For the text-containing cell, return its midpoint in (x, y) coordinate format. 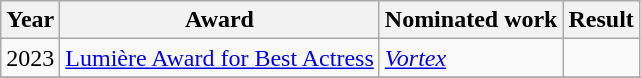
Vortex (471, 58)
Year (30, 20)
Nominated work (471, 20)
Lumière Award for Best Actress (220, 58)
Award (220, 20)
2023 (30, 58)
Result (601, 20)
